Locate the cell with the specified text and output its [X, Y] center coordinate. 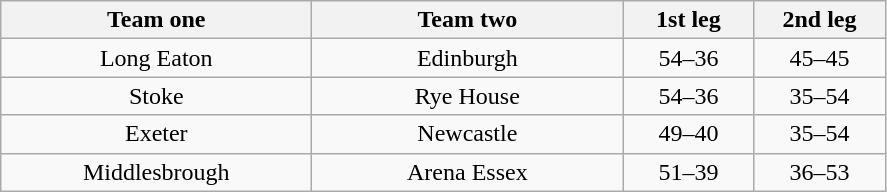
49–40 [688, 134]
Stoke [156, 96]
Edinburgh [468, 58]
2nd leg [820, 20]
36–53 [820, 172]
Rye House [468, 96]
Team two [468, 20]
Exeter [156, 134]
Long Eaton [156, 58]
1st leg [688, 20]
Middlesbrough [156, 172]
Team one [156, 20]
Newcastle [468, 134]
51–39 [688, 172]
Arena Essex [468, 172]
45–45 [820, 58]
